Find where the given text appears and provide that cell's center as [X, Y] coordinate. 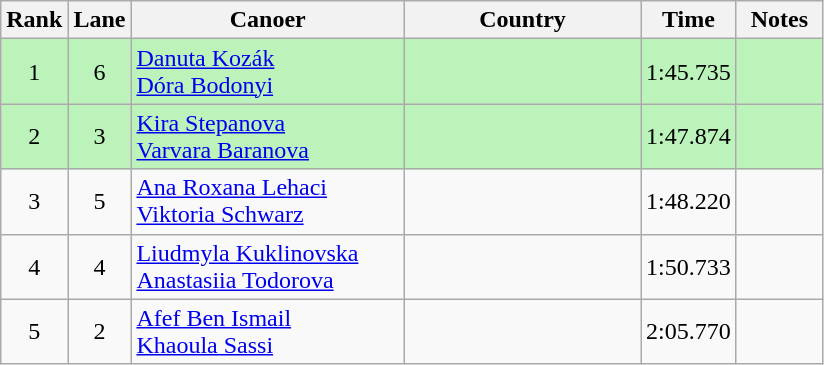
1:50.733 [689, 266]
Rank [34, 20]
Danuta KozákDóra Bodonyi [268, 72]
6 [100, 72]
Lane [100, 20]
1:47.874 [689, 136]
2:05.770 [689, 332]
Notes [779, 20]
1 [34, 72]
1:45.735 [689, 72]
1:48.220 [689, 202]
Liudmyla KuklinovskaAnastasiia Todorova [268, 266]
Country [522, 20]
Kira StepanovaVarvara Baranova [268, 136]
Afef Ben IsmailKhaoula Sassi [268, 332]
Canoer [268, 20]
Ana Roxana LehaciViktoria Schwarz [268, 202]
Time [689, 20]
